Extract the (x, y) coordinate from the center of the cell holding the provided text.  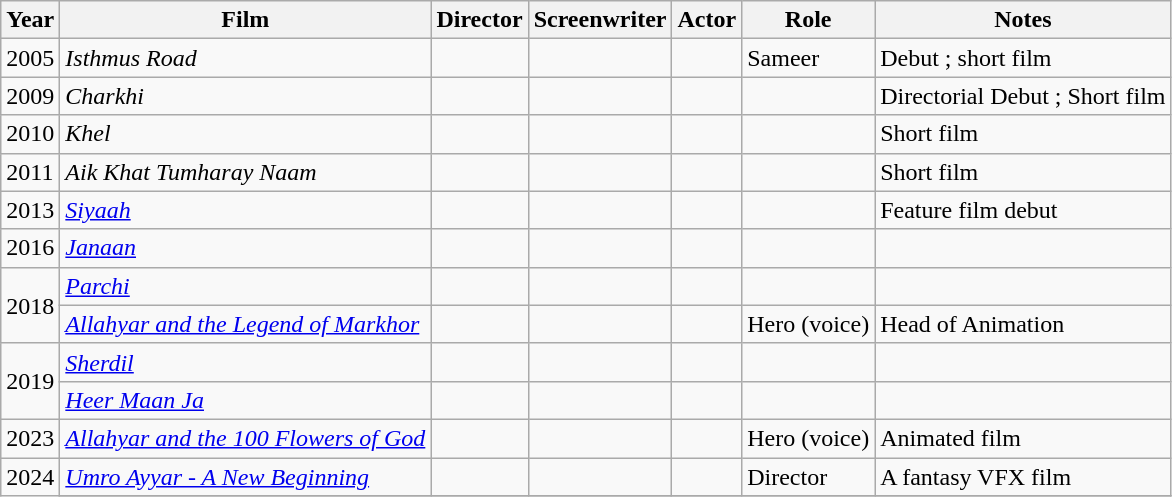
2019 (30, 381)
Charkhi (246, 96)
Isthmus Road (246, 58)
Umro Ayyar - A New Beginning (246, 477)
2024 (30, 477)
Heer Maan Ja (246, 400)
Allahyar and the 100 Flowers of God (246, 438)
Directorial Debut ; Short film (1023, 96)
Siyaah (246, 210)
Film (246, 20)
A fantasy VFX film (1023, 477)
2010 (30, 134)
Janaan (246, 248)
Year (30, 20)
Notes (1023, 20)
2018 (30, 305)
Head of Animation (1023, 324)
2023 (30, 438)
2016 (30, 248)
Sherdil (246, 362)
Actor (707, 20)
Allahyar and the Legend of Markhor (246, 324)
Animated film (1023, 438)
2011 (30, 172)
Sameer (808, 58)
Feature film debut (1023, 210)
Screenwriter (600, 20)
Parchi (246, 286)
Role (808, 20)
Aik Khat Tumharay Naam (246, 172)
Khel (246, 134)
2005 (30, 58)
Debut ; short film (1023, 58)
2009 (30, 96)
2013 (30, 210)
